Extract the [X, Y] coordinate from the center of the cell holding the provided text.  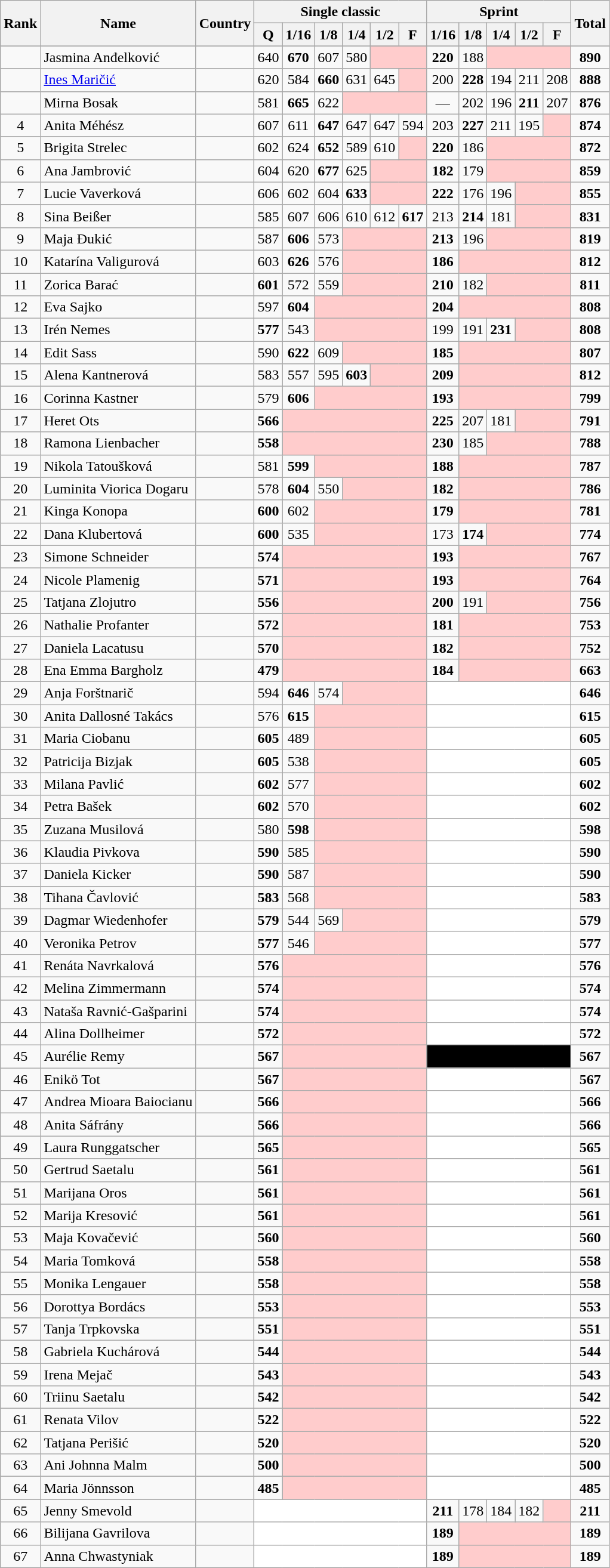
31 [20, 739]
22 [20, 534]
Nataša Ravnić-Gašparini [118, 1011]
42 [20, 988]
62 [20, 1443]
774 [590, 534]
Gertrud Saetalu [118, 1170]
764 [590, 579]
38 [20, 897]
Patricija Bizjak [118, 761]
199 [443, 330]
Corinna Kastner [118, 398]
65 [20, 1511]
611 [298, 125]
569 [328, 920]
Bilijana Gavrilova [118, 1533]
43 [20, 1011]
59 [20, 1374]
23 [20, 557]
Dagmar Wiedenhofer [118, 920]
Country [225, 23]
645 [384, 80]
17 [20, 421]
50 [20, 1170]
24 [20, 579]
752 [590, 647]
Tanja Trpkovska [118, 1329]
37 [20, 875]
60 [20, 1397]
7 [20, 193]
19 [20, 466]
609 [328, 353]
6 [20, 171]
Zorica Barać [118, 285]
44 [20, 1034]
Marijana Oros [118, 1193]
Maja Đukić [118, 239]
204 [443, 307]
626 [298, 261]
Lucie Vaverková [118, 193]
48 [20, 1125]
58 [20, 1351]
Rank [20, 23]
29 [20, 693]
32 [20, 761]
Single classic [340, 12]
597 [269, 307]
27 [20, 647]
35 [20, 829]
Total [590, 23]
535 [298, 534]
9 [20, 239]
47 [20, 1102]
— [443, 103]
227 [473, 125]
20 [20, 489]
21 [20, 511]
Tatjana Perišić [118, 1443]
Anita Sáfrány [118, 1125]
876 [590, 103]
Laura Runggatscher [118, 1147]
209 [443, 375]
753 [590, 625]
612 [384, 216]
Ena Emma Bargholz [118, 671]
18 [20, 443]
670 [298, 57]
225 [443, 421]
573 [328, 239]
202 [473, 103]
Anita Dallosné Takács [118, 716]
Klaudia Pivkova [118, 852]
214 [473, 216]
46 [20, 1079]
781 [590, 511]
Ana Jambrović [118, 171]
Dana Klubertová [118, 534]
652 [328, 148]
799 [590, 398]
Sina Beißer [118, 216]
Zuzana Musilová [118, 829]
45 [20, 1057]
Daniela Kicker [118, 875]
Kinga Konopa [118, 511]
756 [590, 602]
30 [20, 716]
Luminita Viorica Dogaru [118, 489]
8 [20, 216]
479 [269, 671]
Daniela Lacatusu [118, 647]
Renáta Navrkalová [118, 965]
Brigita Strelec [118, 148]
Tihana Čavlović [118, 897]
625 [357, 171]
Nikola Tatoušková [118, 466]
601 [269, 285]
208 [557, 80]
174 [473, 534]
Eva Sajko [118, 307]
Irena Mejač [118, 1374]
39 [20, 920]
34 [20, 807]
Alina Dollheimer [118, 1034]
831 [590, 216]
550 [328, 489]
25 [20, 602]
11 [20, 285]
228 [473, 80]
40 [20, 943]
557 [298, 375]
63 [20, 1465]
578 [269, 489]
36 [20, 852]
222 [443, 193]
767 [590, 557]
Katarína Valigurová [118, 261]
Maria Tomková [118, 1261]
859 [590, 171]
633 [357, 193]
Andrea Mioara Baiocianu [118, 1102]
Melina Zimmermann [118, 988]
568 [298, 897]
67 [20, 1556]
41 [20, 965]
176 [473, 193]
231 [501, 330]
584 [298, 80]
Anita Méhész [118, 125]
56 [20, 1306]
872 [590, 148]
677 [328, 171]
489 [298, 739]
51 [20, 1193]
819 [590, 239]
Maria Jönnsson [118, 1488]
888 [590, 80]
Tatjana Zlojutro [118, 602]
Q [269, 35]
13 [20, 330]
640 [269, 57]
14 [20, 353]
599 [298, 466]
Maja Kovačević [118, 1238]
Name [118, 23]
Renata Vilov [118, 1420]
890 [590, 57]
Nathalie Profanter [118, 625]
556 [269, 602]
Ani Johnna Malm [118, 1465]
33 [20, 784]
55 [20, 1283]
624 [298, 148]
631 [357, 80]
788 [590, 443]
Veronika Petrov [118, 943]
538 [298, 761]
855 [590, 193]
Triinu Saetalu [118, 1397]
Anja Forštnarič [118, 693]
230 [443, 443]
Petra Bašek [118, 807]
Gabriela Kuchárová [118, 1351]
203 [443, 125]
52 [20, 1215]
Anna Chwastyniak [118, 1556]
178 [473, 1511]
16 [20, 398]
595 [328, 375]
Milana Pavlić [118, 784]
53 [20, 1238]
Edit Sass [118, 353]
4 [20, 125]
173 [443, 534]
Simone Schneider [118, 557]
15 [20, 375]
Ramona Lienbacher [118, 443]
10 [20, 261]
28 [20, 671]
Jenny Smevold [118, 1511]
Mirna Bosak [118, 103]
791 [590, 421]
665 [298, 103]
Alena Kantnerová [118, 375]
64 [20, 1488]
Marija Kresović [118, 1215]
Aurélie Remy [118, 1057]
786 [590, 489]
66 [20, 1533]
49 [20, 1147]
Maria Ciobanu [118, 739]
Heret Ots [118, 421]
Sprint [499, 12]
811 [590, 285]
Nicole Plamenig [118, 579]
195 [529, 125]
617 [413, 216]
12 [20, 307]
61 [20, 1420]
660 [328, 80]
Jasmina Anđelković [118, 57]
Monika Lengauer [118, 1283]
787 [590, 466]
571 [269, 579]
210 [443, 285]
589 [357, 148]
663 [590, 671]
Ines Maričić [118, 80]
Dorottya Bordács [118, 1306]
194 [501, 80]
807 [590, 353]
Enikö Tot [118, 1079]
Irén Nemes [118, 330]
546 [298, 943]
559 [328, 285]
5 [20, 148]
57 [20, 1329]
54 [20, 1261]
26 [20, 625]
874 [590, 125]
